For the text-containing cell, return its midpoint in [X, Y] coordinate format. 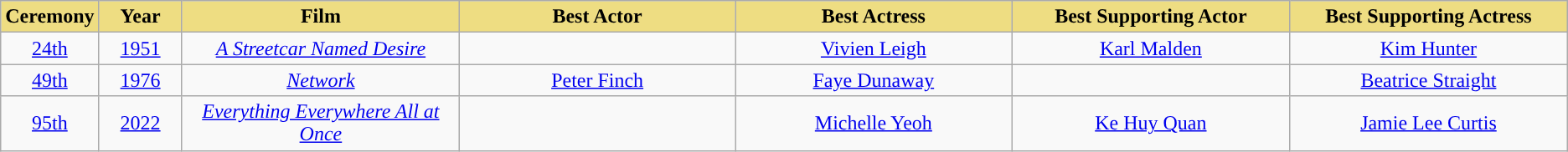
Vivien Leigh [874, 48]
1951 [141, 48]
Kim Hunter [1429, 48]
Network [320, 80]
Ceremony [50, 17]
1976 [141, 80]
Jamie Lee Curtis [1429, 124]
24th [50, 48]
Michelle Yeoh [874, 124]
Ke Huy Quan [1151, 124]
95th [50, 124]
2022 [141, 124]
49th [50, 80]
Best Supporting Actor [1151, 17]
Everything Everywhere All at Once [320, 124]
A Streetcar Named Desire [320, 48]
Beatrice Straight [1429, 80]
Best Supporting Actress [1429, 17]
Year [141, 17]
Film [320, 17]
Best Actress [874, 17]
Karl Malden [1151, 48]
Best Actor [598, 17]
Faye Dunaway [874, 80]
Peter Finch [598, 80]
